Output the [x, y] coordinate of the center of the cell containing the given text.  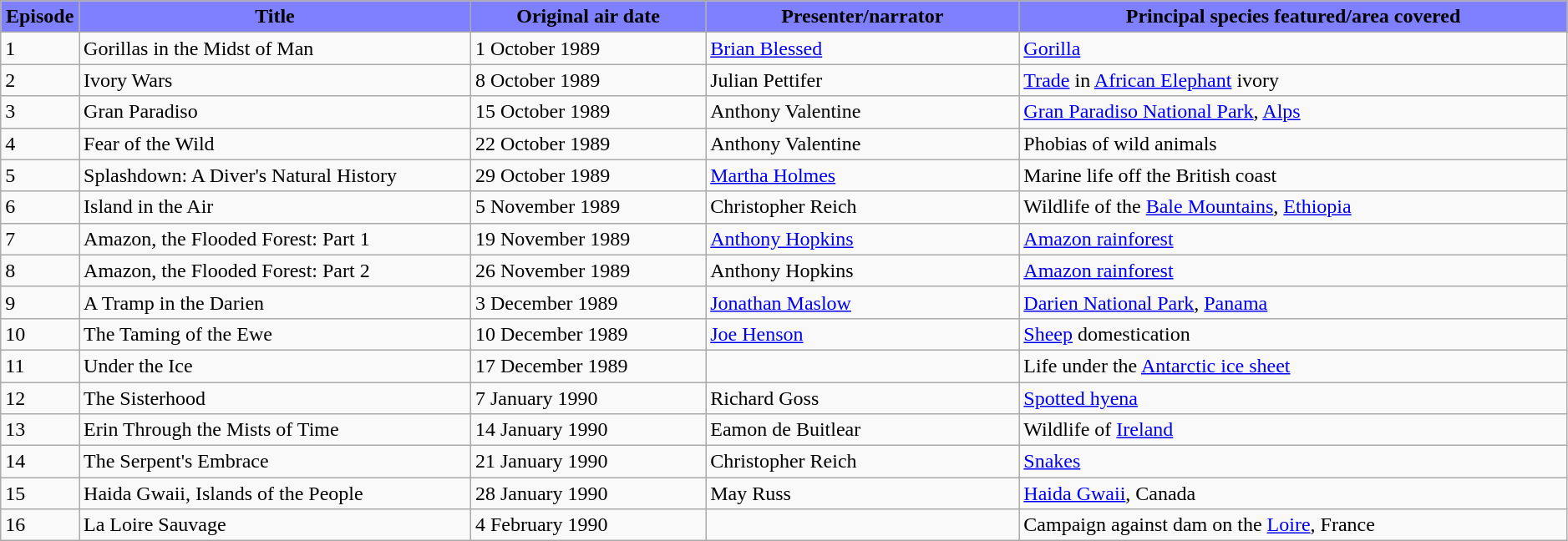
22 October 1989 [588, 144]
Phobias of wild animals [1293, 144]
9 [40, 302]
3 December 1989 [588, 302]
Presenter/narrator [862, 17]
1 [40, 48]
Amazon, the Flooded Forest: Part 2 [276, 270]
Erin Through the Mists of Time [276, 430]
12 [40, 398]
14 [40, 462]
14 January 1990 [588, 430]
Trade in African Elephant ivory [1293, 80]
Brian Blessed [862, 48]
Splashdown: A Diver's Natural History [276, 175]
Eamon de Buitlear [862, 430]
4 [40, 144]
A Tramp in the Darien [276, 302]
13 [40, 430]
Amazon, the Flooded Forest: Part 1 [276, 239]
Gorillas in the Midst of Man [276, 48]
Gorilla [1293, 48]
15 [40, 493]
26 November 1989 [588, 270]
2 [40, 80]
Joe Henson [862, 334]
11 [40, 366]
Sheep domestication [1293, 334]
10 December 1989 [588, 334]
Gran Paradiso [276, 112]
Wildlife of Ireland [1293, 430]
7 January 1990 [588, 398]
Wildlife of the Bale Mountains, Ethiopia [1293, 207]
6 [40, 207]
Martha Holmes [862, 175]
Haida Gwaii, Islands of the People [276, 493]
29 October 1989 [588, 175]
Darien National Park, Panama [1293, 302]
10 [40, 334]
17 December 1989 [588, 366]
The Serpent's Embrace [276, 462]
May Russ [862, 493]
Island in the Air [276, 207]
Snakes [1293, 462]
5 [40, 175]
Fear of the Wild [276, 144]
The Sisterhood [276, 398]
16 [40, 525]
1 October 1989 [588, 48]
Under the Ice [276, 366]
Campaign against dam on the Loire, France [1293, 525]
7 [40, 239]
Richard Goss [862, 398]
Original air date [588, 17]
5 November 1989 [588, 207]
Haida Gwaii, Canada [1293, 493]
Principal species featured/area covered [1293, 17]
21 January 1990 [588, 462]
3 [40, 112]
Jonathan Maslow [862, 302]
Life under the Antarctic ice sheet [1293, 366]
La Loire Sauvage [276, 525]
4 February 1990 [588, 525]
28 January 1990 [588, 493]
The Taming of the Ewe [276, 334]
Episode [40, 17]
8 October 1989 [588, 80]
Spotted hyena [1293, 398]
8 [40, 270]
Title [276, 17]
Marine life off the British coast [1293, 175]
Gran Paradiso National Park, Alps [1293, 112]
Julian Pettifer [862, 80]
Ivory Wars [276, 80]
19 November 1989 [588, 239]
15 October 1989 [588, 112]
